From the cell containing the given text, extract its center point as [X, Y] coordinate. 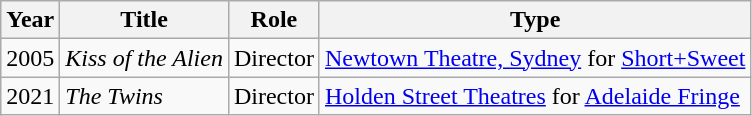
The Twins [144, 96]
Title [144, 20]
2021 [30, 96]
Newtown Theatre, Sydney for Short+Sweet [534, 58]
Holden Street Theatres for Adelaide Fringe [534, 96]
Type [534, 20]
Role [274, 20]
2005 [30, 58]
Year [30, 20]
Kiss of the Alien [144, 58]
